Detect which cell encompasses the target text, then output its (X, Y) center coordinate. 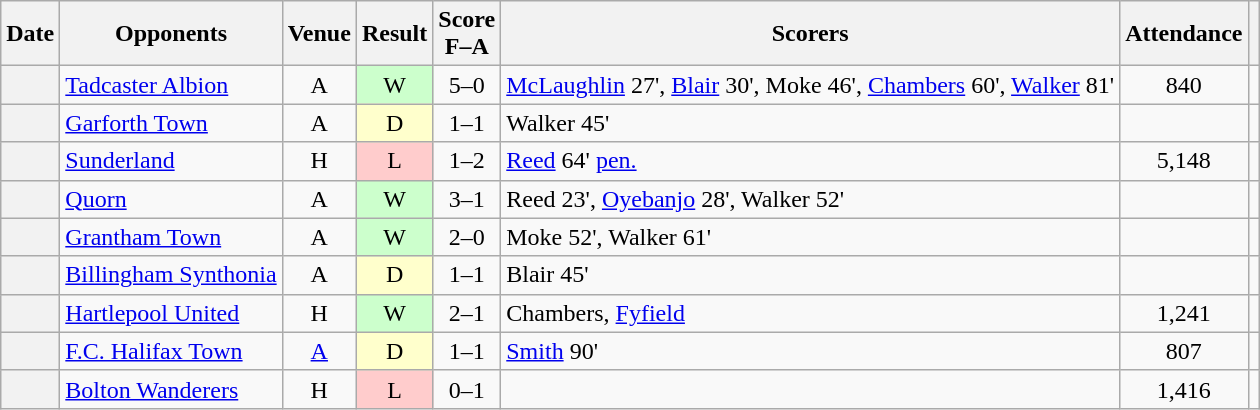
Blair 45' (810, 275)
807 (1184, 351)
ScoreF–A (467, 34)
Bolton Wanderers (171, 389)
2–0 (467, 237)
Smith 90' (810, 351)
Reed 23', Oyebanjo 28', Walker 52' (810, 199)
5–0 (467, 85)
1–2 (467, 161)
F.C. Halifax Town (171, 351)
Hartlepool United (171, 313)
Date (30, 34)
Scorers (810, 34)
Quorn (171, 199)
Tadcaster Albion (171, 85)
Billingham Synthonia (171, 275)
Chambers, Fyfield (810, 313)
840 (1184, 85)
Result (394, 34)
Venue (319, 34)
Attendance (1184, 34)
Walker 45' (810, 123)
3–1 (467, 199)
Opponents (171, 34)
1,241 (1184, 313)
2–1 (467, 313)
0–1 (467, 389)
McLaughlin 27', Blair 30', Moke 46', Chambers 60', Walker 81' (810, 85)
Grantham Town (171, 237)
Reed 64' pen. (810, 161)
5,148 (1184, 161)
Moke 52', Walker 61' (810, 237)
Sunderland (171, 161)
1,416 (1184, 389)
Garforth Town (171, 123)
